Extract the (X, Y) coordinate from the center of the cell holding the provided text.  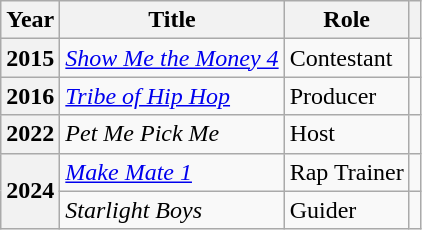
Role (346, 20)
Title (172, 20)
Pet Me Pick Me (172, 134)
2016 (30, 96)
2022 (30, 134)
Guider (346, 210)
Show Me the Money 4 (172, 58)
Host (346, 134)
Producer (346, 96)
Starlight Boys (172, 210)
Tribe of Hip Hop (172, 96)
2015 (30, 58)
Make Mate 1 (172, 172)
Year (30, 20)
2024 (30, 191)
Contestant (346, 58)
Rap Trainer (346, 172)
